For the text-containing cell, return its midpoint in [x, y] coordinate format. 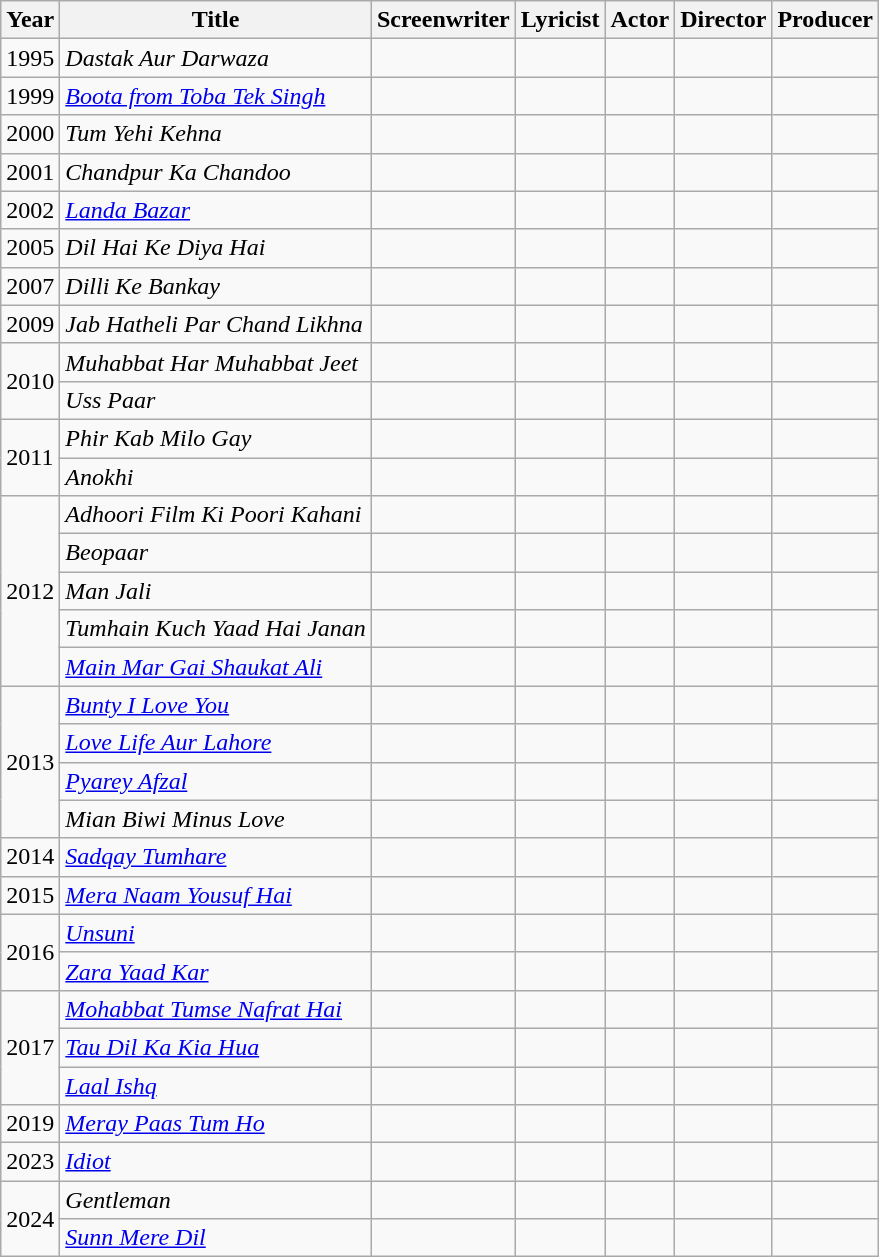
Dastak Aur Darwaza [216, 58]
Laal Ishq [216, 1085]
Muhabbat Har Muhabbat Jeet [216, 362]
2023 [30, 1162]
Gentleman [216, 1200]
Mohabbat Tumse Nafrat Hai [216, 1009]
2024 [30, 1219]
Man Jali [216, 591]
Year [30, 20]
Landa Bazar [216, 210]
Dilli Ke Bankay [216, 286]
Dil Hai Ke Diya Hai [216, 248]
Actor [640, 20]
2009 [30, 324]
Uss Paar [216, 400]
1999 [30, 96]
Bunty I Love You [216, 705]
2014 [30, 857]
Chandpur Ka Chandoo [216, 172]
Idiot [216, 1162]
Sunn Mere Dil [216, 1238]
Pyarey Afzal [216, 781]
Boota from Toba Tek Singh [216, 96]
Love Life Aur Lahore [216, 743]
Unsuni [216, 933]
Beopaar [216, 553]
Director [724, 20]
2000 [30, 134]
Tumhain Kuch Yaad Hai Janan [216, 629]
2012 [30, 591]
Tum Yehi Kehna [216, 134]
2013 [30, 762]
2019 [30, 1124]
Lyricist [560, 20]
2016 [30, 952]
Mian Biwi Minus Love [216, 819]
Screenwriter [443, 20]
Jab Hatheli Par Chand Likhna [216, 324]
Anokhi [216, 477]
2015 [30, 895]
2005 [30, 248]
Title [216, 20]
2010 [30, 381]
2017 [30, 1047]
Adhoori Film Ki Poori Kahani [216, 515]
Producer [826, 20]
2001 [30, 172]
2007 [30, 286]
Sadqay Tumhare [216, 857]
Tau Dil Ka Kia Hua [216, 1047]
Main Mar Gai Shaukat Ali [216, 667]
Mera Naam Yousuf Hai [216, 895]
2002 [30, 210]
Zara Yaad Kar [216, 971]
2011 [30, 457]
1995 [30, 58]
Meray Paas Tum Ho [216, 1124]
Phir Kab Milo Gay [216, 438]
